Find where the given text appears and provide that cell's center as [x, y] coordinate. 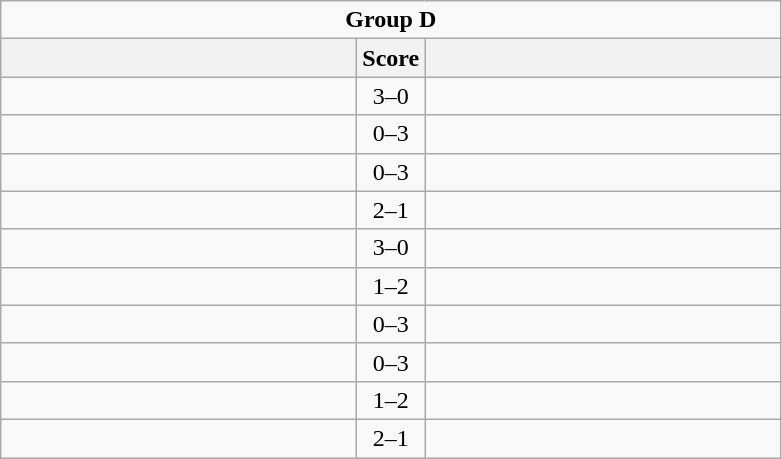
Group D [391, 20]
Score [391, 58]
